Identify which cell holds the provided text, then report its (x, y) central coordinate. 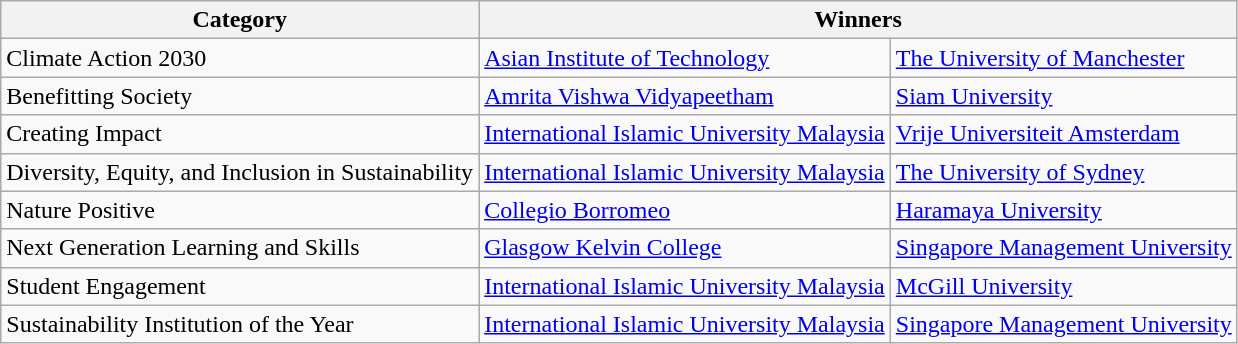
McGill University (1064, 286)
Siam University (1064, 96)
The University of Manchester (1064, 58)
Winners (858, 20)
Category (240, 20)
Creating Impact (240, 134)
The University of Sydney (1064, 172)
Nature Positive (240, 210)
Benefitting Society (240, 96)
Sustainability Institution of the Year (240, 324)
Next Generation Learning and Skills (240, 248)
Haramaya University (1064, 210)
Vrije Universiteit Amsterdam (1064, 134)
Collegio Borromeo (685, 210)
Amrita Vishwa Vidyapeetham (685, 96)
Diversity, Equity, and Inclusion in Sustainability (240, 172)
Climate Action 2030 (240, 58)
Asian Institute of Technology (685, 58)
Student Engagement (240, 286)
Glasgow Kelvin College (685, 248)
